Extract the [x, y] coordinate from the center of the cell holding the provided text.  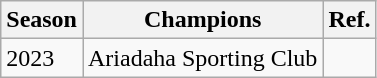
2023 [42, 58]
Ariadaha Sporting Club [202, 58]
Season [42, 20]
Ref. [350, 20]
Champions [202, 20]
